Return [X, Y] of the center of cell containing provided text 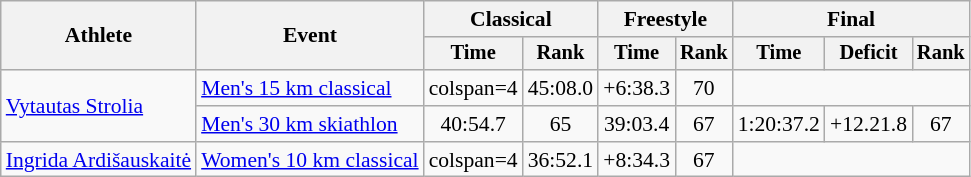
colspan=4 [474, 88]
65 [560, 124]
+6:38.3 [636, 88]
Men's 30 km skiathlon [310, 124]
Final [852, 19]
Men's 15 km classical [310, 88]
Athlete [98, 36]
40:54.7 [474, 124]
Event [310, 36]
70 [704, 88]
Freestyle [665, 19]
Classical [512, 19]
45:08.0 [560, 88]
39:03.4 [636, 124]
+12.21.8 [868, 124]
1:20:37.2 [779, 124]
Vytautas Strolia [98, 106]
Deficit [868, 54]
